Locate the cell with the specified text and output its (X, Y) center coordinate. 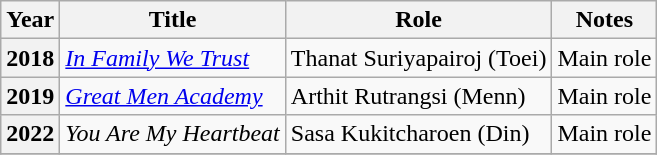
Title (172, 20)
Thanat Suriyapairoj (Toei) (418, 58)
In Family We Trust (172, 58)
Great Men Academy (172, 96)
Sasa Kukitcharoen (Din) (418, 134)
You Are My Heartbeat (172, 134)
2018 (30, 58)
2019 (30, 96)
2022 (30, 134)
Arthit Rutrangsi (Menn) (418, 96)
Notes (604, 20)
Role (418, 20)
Year (30, 20)
